Search for the cell housing the specified text and yield its [X, Y] center coordinate. 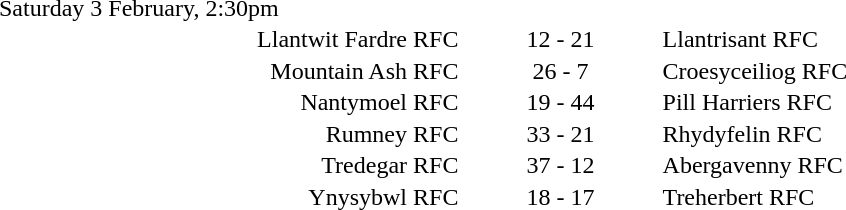
12 - 21 [560, 39]
26 - 7 [560, 71]
19 - 44 [560, 103]
37 - 12 [560, 165]
33 - 21 [560, 134]
